Determine the [X, Y] coordinate at the center of the cell enclosing the given text.  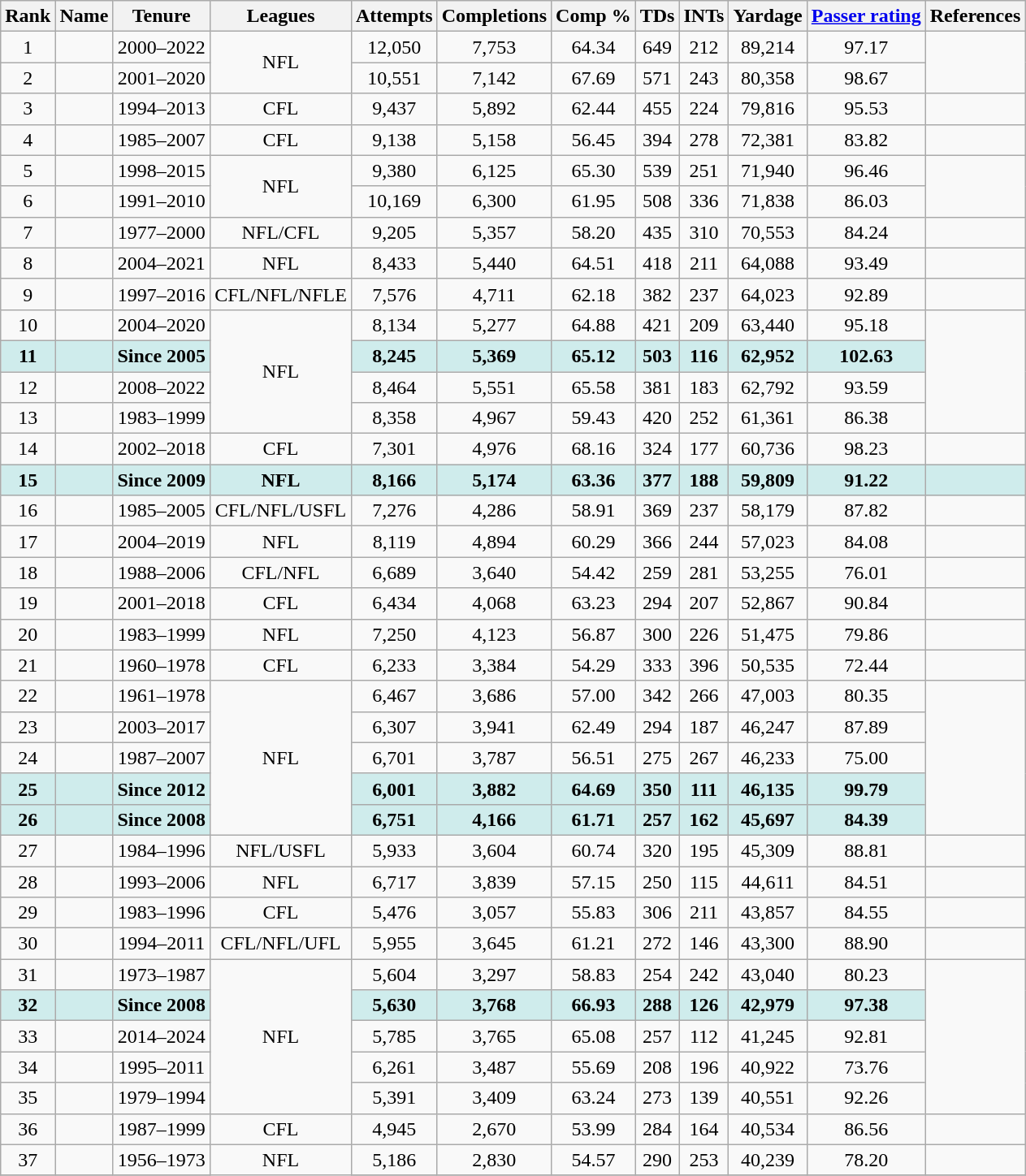
84.51 [866, 881]
40,239 [768, 1160]
115 [703, 881]
112 [703, 1036]
212 [703, 47]
31 [28, 975]
References [975, 16]
251 [703, 171]
9,138 [394, 140]
102.63 [866, 356]
336 [703, 201]
418 [657, 263]
3,765 [494, 1036]
92.81 [866, 1036]
1985–2005 [162, 511]
60.29 [594, 542]
8,134 [394, 325]
CFL/NFL [281, 573]
1977–2000 [162, 232]
97.38 [866, 1005]
37 [28, 1160]
62.18 [594, 294]
320 [657, 850]
5,476 [394, 913]
116 [703, 356]
252 [703, 418]
435 [657, 232]
3,645 [494, 944]
273 [657, 1098]
272 [657, 944]
68.16 [594, 449]
55.83 [594, 913]
275 [657, 758]
61.95 [594, 201]
382 [657, 294]
7,250 [394, 634]
9,437 [394, 109]
64.34 [594, 47]
NFL/USFL [281, 850]
250 [657, 881]
50,535 [768, 665]
649 [657, 47]
1991–2010 [162, 201]
Comp % [594, 16]
3,686 [494, 696]
244 [703, 542]
26 [28, 819]
71,940 [768, 171]
5,369 [494, 356]
1983–1996 [162, 913]
72.44 [866, 665]
65.12 [594, 356]
Passer rating [866, 16]
7,142 [494, 78]
306 [657, 913]
93.49 [866, 263]
Completions [494, 16]
2000–2022 [162, 47]
4,068 [494, 603]
12 [28, 387]
2001–2018 [162, 603]
396 [703, 665]
43,300 [768, 944]
342 [657, 696]
63.23 [594, 603]
209 [703, 325]
3,057 [494, 913]
278 [703, 140]
56.51 [594, 758]
188 [703, 480]
3,787 [494, 758]
146 [703, 944]
36 [28, 1129]
7,301 [394, 449]
35 [28, 1098]
503 [657, 356]
196 [703, 1067]
7,576 [394, 294]
89,214 [768, 47]
6,307 [394, 727]
267 [703, 758]
1997–2016 [162, 294]
6,300 [494, 201]
3,384 [494, 665]
4,123 [494, 634]
40,922 [768, 1067]
1994–2013 [162, 109]
455 [657, 109]
13 [28, 418]
28 [28, 881]
6,689 [394, 573]
4 [28, 140]
3,409 [494, 1098]
51,475 [768, 634]
333 [657, 665]
CFL/NFL/NFLE [281, 294]
1956–1973 [162, 1160]
34 [28, 1067]
2004–2019 [162, 542]
183 [703, 387]
45,309 [768, 850]
1984–1996 [162, 850]
88.90 [866, 944]
3,882 [494, 789]
20 [28, 634]
Rank [28, 16]
24 [28, 758]
19 [28, 603]
224 [703, 109]
208 [657, 1067]
4,711 [494, 294]
3,941 [494, 727]
10 [28, 325]
3,604 [494, 850]
10,551 [394, 78]
1979–1994 [162, 1098]
84.24 [866, 232]
92.89 [866, 294]
79.86 [866, 634]
207 [703, 603]
1961–1978 [162, 696]
2002–2018 [162, 449]
30 [28, 944]
17 [28, 542]
Leagues [281, 16]
73.76 [866, 1067]
98.23 [866, 449]
80.23 [866, 975]
139 [703, 1098]
8,166 [394, 480]
75.00 [866, 758]
420 [657, 418]
57,023 [768, 542]
Name [84, 16]
5,955 [394, 944]
80.35 [866, 696]
6,261 [394, 1067]
4,976 [494, 449]
32 [28, 1005]
14 [28, 449]
177 [703, 449]
195 [703, 850]
56.45 [594, 140]
4,286 [494, 511]
5,551 [494, 387]
Tenure [162, 16]
15 [28, 480]
64.88 [594, 325]
63.36 [594, 480]
Since 2009 [162, 480]
350 [657, 789]
84.08 [866, 542]
8,119 [394, 542]
284 [657, 1129]
2,830 [494, 1160]
25 [28, 789]
6,467 [394, 696]
11 [28, 356]
7,753 [494, 47]
5,604 [394, 975]
2008–2022 [162, 387]
40,534 [768, 1129]
CFL/NFL/UFL [281, 944]
54.29 [594, 665]
93.59 [866, 387]
8,358 [394, 418]
72,381 [768, 140]
22 [28, 696]
61,361 [768, 418]
61.71 [594, 819]
381 [657, 387]
80,358 [768, 78]
421 [657, 325]
42,979 [768, 1005]
4,945 [394, 1129]
310 [703, 232]
64.69 [594, 789]
8,464 [394, 387]
44,611 [768, 881]
1995–2011 [162, 1067]
3,297 [494, 975]
2001–2020 [162, 78]
16 [28, 511]
63,440 [768, 325]
23 [28, 727]
54.57 [594, 1160]
281 [703, 573]
539 [657, 171]
394 [657, 140]
65.58 [594, 387]
1973–1987 [162, 975]
126 [703, 1005]
58.20 [594, 232]
TDs [657, 16]
33 [28, 1036]
6,434 [394, 603]
366 [657, 542]
92.26 [866, 1098]
290 [657, 1160]
53.99 [594, 1129]
7,276 [394, 511]
45,697 [768, 819]
1988–2006 [162, 573]
66.93 [594, 1005]
79,816 [768, 109]
162 [703, 819]
377 [657, 480]
254 [657, 975]
369 [657, 511]
3,487 [494, 1067]
70,553 [768, 232]
6,001 [394, 789]
8,245 [394, 356]
58.91 [594, 511]
58.83 [594, 975]
84.39 [866, 819]
6,701 [394, 758]
5,174 [494, 480]
64,088 [768, 263]
83.82 [866, 140]
Yardage [768, 16]
56.87 [594, 634]
9 [28, 294]
3,640 [494, 573]
1987–2007 [162, 758]
46,247 [768, 727]
1960–1978 [162, 665]
96.46 [866, 171]
29 [28, 913]
10,169 [394, 201]
88.81 [866, 850]
87.89 [866, 727]
65.30 [594, 171]
61.21 [594, 944]
71,838 [768, 201]
259 [657, 573]
87.82 [866, 511]
58,179 [768, 511]
7 [28, 232]
3 [28, 109]
1 [28, 47]
4,967 [494, 418]
NFL/CFL [281, 232]
6,125 [494, 171]
78.20 [866, 1160]
47,003 [768, 696]
90.84 [866, 603]
5,391 [394, 1098]
253 [703, 1160]
571 [657, 78]
67.69 [594, 78]
1987–1999 [162, 1129]
3,839 [494, 881]
86.03 [866, 201]
300 [657, 634]
43,857 [768, 913]
5,357 [494, 232]
41,245 [768, 1036]
27 [28, 850]
324 [657, 449]
2004–2021 [162, 263]
5,440 [494, 263]
12,050 [394, 47]
57.15 [594, 881]
5,186 [394, 1160]
Since 2012 [162, 789]
6,751 [394, 819]
Since 2005 [162, 356]
46,233 [768, 758]
2 [28, 78]
18 [28, 573]
8,433 [394, 263]
21 [28, 665]
5,277 [494, 325]
6,233 [394, 665]
9,205 [394, 232]
2004–2020 [162, 325]
65.08 [594, 1036]
5,158 [494, 140]
3,768 [494, 1005]
84.55 [866, 913]
6 [28, 201]
226 [703, 634]
2014–2024 [162, 1036]
2003–2017 [162, 727]
52,867 [768, 603]
4,166 [494, 819]
1994–2011 [162, 944]
54.42 [594, 573]
2,670 [494, 1129]
1998–2015 [162, 171]
288 [657, 1005]
76.01 [866, 573]
86.56 [866, 1129]
164 [703, 1129]
266 [703, 696]
59.43 [594, 418]
8 [28, 263]
508 [657, 201]
64.51 [594, 263]
53,255 [768, 573]
242 [703, 975]
64,023 [768, 294]
40,551 [768, 1098]
187 [703, 727]
46,135 [768, 789]
5,892 [494, 109]
9,380 [394, 171]
243 [703, 78]
57.00 [594, 696]
86.38 [866, 418]
1993–2006 [162, 881]
111 [703, 789]
6,717 [394, 881]
43,040 [768, 975]
5,785 [394, 1036]
Attempts [394, 16]
60,736 [768, 449]
95.53 [866, 109]
1985–2007 [162, 140]
99.79 [866, 789]
59,809 [768, 480]
5,933 [394, 850]
CFL/NFL/USFL [281, 511]
INTs [703, 16]
60.74 [594, 850]
5,630 [394, 1005]
62,952 [768, 356]
4,894 [494, 542]
62.44 [594, 109]
55.69 [594, 1067]
91.22 [866, 480]
5 [28, 171]
98.67 [866, 78]
63.24 [594, 1098]
62,792 [768, 387]
95.18 [866, 325]
97.17 [866, 47]
62.49 [594, 727]
